Locate the cell with the specified text and output its [X, Y] center coordinate. 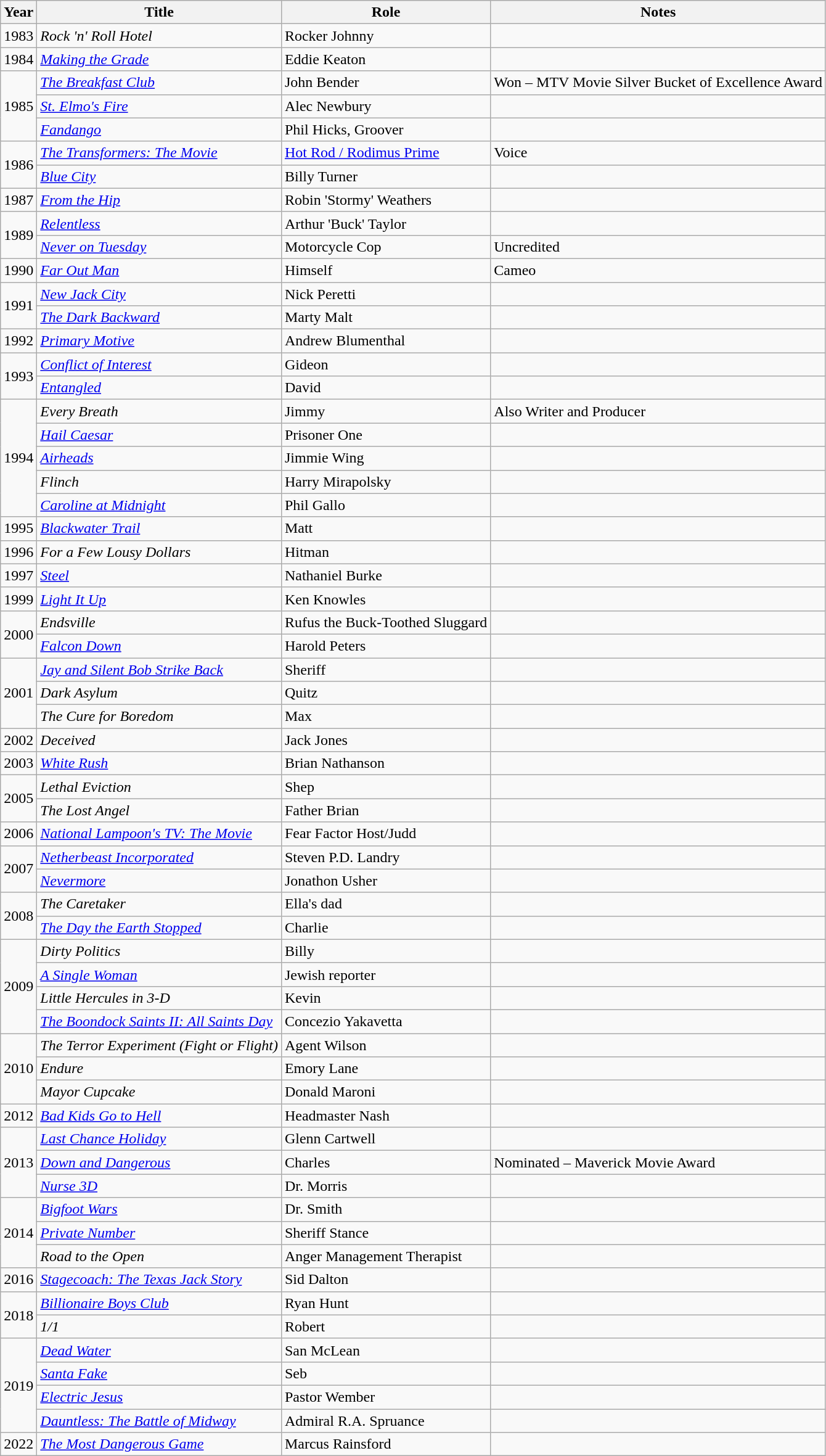
Ken Knowles [386, 599]
Deceived [159, 740]
Arthur 'Buck' Taylor [386, 223]
Never on Tuesday [159, 247]
The Transformers: The Movie [159, 153]
Down and Dangerous [159, 1162]
Flinch [159, 482]
Agent Wilson [386, 1045]
1989 [18, 235]
1992 [18, 341]
2000 [18, 634]
Motorcycle Cop [386, 247]
1990 [18, 270]
San McLean [386, 1350]
From the Hip [159, 200]
Uncredited [658, 247]
Nurse 3D [159, 1186]
Far Out Man [159, 270]
National Lampoon's TV: The Movie [159, 834]
Phil Hicks, Groover [386, 130]
Road to the Open [159, 1256]
Dark Asylum [159, 693]
The Terror Experiment (Fight or Flight) [159, 1045]
1/1 [159, 1326]
Dauntless: The Battle of Midway [159, 1420]
2014 [18, 1233]
Dead Water [159, 1350]
Sheriff [386, 669]
Phil Gallo [386, 505]
Dr. Morris [386, 1186]
The Dark Backward [159, 318]
Hot Rod / Rodimus Prime [386, 153]
For a Few Lousy Dollars [159, 552]
1996 [18, 552]
Conflict of Interest [159, 364]
Ryan Hunt [386, 1303]
Caroline at Midnight [159, 505]
Concezio Yakavetta [386, 1021]
Primary Motive [159, 341]
Kevin [386, 998]
Seb [386, 1373]
Also Writer and Producer [658, 411]
Cameo [658, 270]
Max [386, 717]
Charles [386, 1162]
Won – MTV Movie Silver Bucket of Excellence Award [658, 83]
Bad Kids Go to Hell [159, 1116]
Glenn Cartwell [386, 1139]
Nominated – Maverick Movie Award [658, 1162]
David [386, 388]
Sheriff Stance [386, 1233]
White Rush [159, 763]
2010 [18, 1069]
Jewish reporter [386, 974]
Brian Nathanson [386, 763]
Robert [386, 1326]
Blue City [159, 176]
1985 [18, 106]
The Breakfast Club [159, 83]
1997 [18, 575]
1984 [18, 59]
Dr. Smith [386, 1209]
Role [386, 12]
Father Brian [386, 810]
Notes [658, 12]
1999 [18, 599]
Steven P.D. Landry [386, 857]
Endsville [159, 622]
St. Elmo's Fire [159, 106]
Himself [386, 270]
Jay and Silent Bob Strike Back [159, 669]
1986 [18, 165]
1995 [18, 529]
The Lost Angel [159, 810]
Admiral R.A. Spruance [386, 1420]
The Boondock Saints II: All Saints Day [159, 1021]
1987 [18, 200]
Stagecoach: The Texas Jack Story [159, 1280]
Every Breath [159, 411]
Prisoner One [386, 435]
Title [159, 12]
Harry Mirapolsky [386, 482]
Light It Up [159, 599]
Endure [159, 1069]
2012 [18, 1116]
Hail Caesar [159, 435]
Sid Dalton [386, 1280]
2013 [18, 1162]
Relentless [159, 223]
The Day the Earth Stopped [159, 927]
Lethal Eviction [159, 787]
Gideon [386, 364]
2007 [18, 869]
1983 [18, 36]
Charlie [386, 927]
The Caretaker [159, 904]
Headmaster Nash [386, 1116]
New Jack City [159, 294]
Anger Management Therapist [386, 1256]
2019 [18, 1385]
Jonathon Usher [386, 881]
Last Chance Holiday [159, 1139]
Matt [386, 529]
2006 [18, 834]
Steel [159, 575]
A Single Woman [159, 974]
Rocker Johnny [386, 36]
Pastor Wember [386, 1397]
2005 [18, 799]
Quitz [386, 693]
Nevermore [159, 881]
Eddie Keaton [386, 59]
2018 [18, 1315]
1993 [18, 376]
Entangled [159, 388]
Blackwater Trail [159, 529]
2022 [18, 1444]
Bigfoot Wars [159, 1209]
2001 [18, 693]
Year [18, 12]
Nick Peretti [386, 294]
Rock 'n' Roll Hotel [159, 36]
Hitman [386, 552]
Jack Jones [386, 740]
Alec Newbury [386, 106]
Little Hercules in 3-D [159, 998]
Making the Grade [159, 59]
2008 [18, 916]
Dirty Politics [159, 951]
John Bender [386, 83]
2009 [18, 986]
Electric Jesus [159, 1397]
2016 [18, 1280]
Fear Factor Host/Judd [386, 834]
Mayor Cupcake [159, 1092]
Nathaniel Burke [386, 575]
Rufus the Buck-Toothed Sluggard [386, 622]
Santa Fake [159, 1373]
Billy Turner [386, 176]
Robin 'Stormy' Weathers [386, 200]
Billionaire Boys Club [159, 1303]
1994 [18, 458]
Airheads [159, 458]
Marcus Rainsford [386, 1444]
Private Number [159, 1233]
Donald Maroni [386, 1092]
Jimmy [386, 411]
Netherbeast Incorporated [159, 857]
Marty Malt [386, 318]
Andrew Blumenthal [386, 341]
Voice [658, 153]
Emory Lane [386, 1069]
The Cure for Boredom [159, 717]
2002 [18, 740]
Falcon Down [159, 646]
2003 [18, 763]
The Most Dangerous Game [159, 1444]
Jimmie Wing [386, 458]
Ella's dad [386, 904]
Fandango [159, 130]
Billy [386, 951]
1991 [18, 306]
Harold Peters [386, 646]
Shep [386, 787]
